For the text-containing cell, return its midpoint in [x, y] coordinate format. 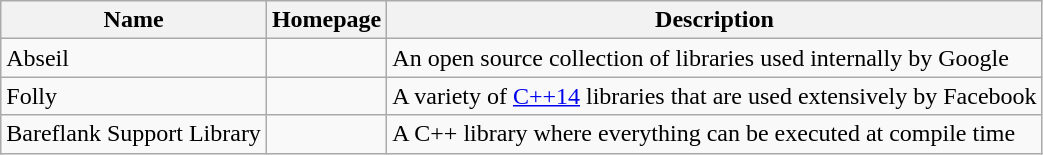
Folly [134, 96]
An open source collection of libraries used internally by Google [714, 58]
Bareflank Support Library [134, 134]
Description [714, 20]
Homepage [326, 20]
Name [134, 20]
Abseil [134, 58]
A variety of C++14 libraries that are used extensively by Facebook [714, 96]
A C++ library where everything can be executed at compile time [714, 134]
